Determine the (X, Y) coordinate at the center of the cell enclosing the given text.  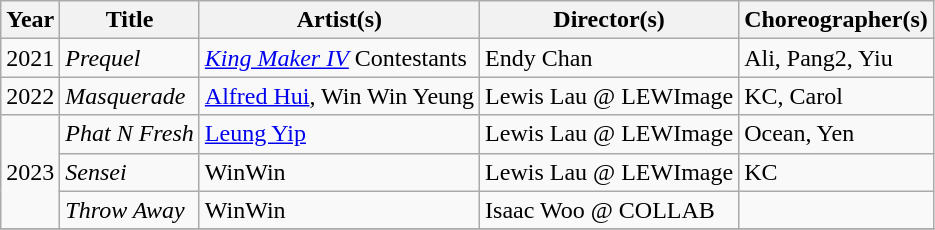
Sensei (130, 172)
2021 (30, 58)
Prequel (130, 58)
KC, Carol (836, 96)
Endy Chan (610, 58)
Leung Yip (339, 134)
Throw Away (130, 210)
Title (130, 20)
2022 (30, 96)
Alfred Hui, Win Win Yeung (339, 96)
Year (30, 20)
Artist(s) (339, 20)
Ocean, Yen (836, 134)
Director(s) (610, 20)
KC (836, 172)
Phat N Fresh (130, 134)
Masquerade (130, 96)
Ali, Pang2, Yiu (836, 58)
Isaac Woo @ COLLAB (610, 210)
King Maker IV Contestants (339, 58)
Choreographer(s) (836, 20)
2023 (30, 172)
